Return the (x, y) coordinate for the center point of the cell that contains the specified text.  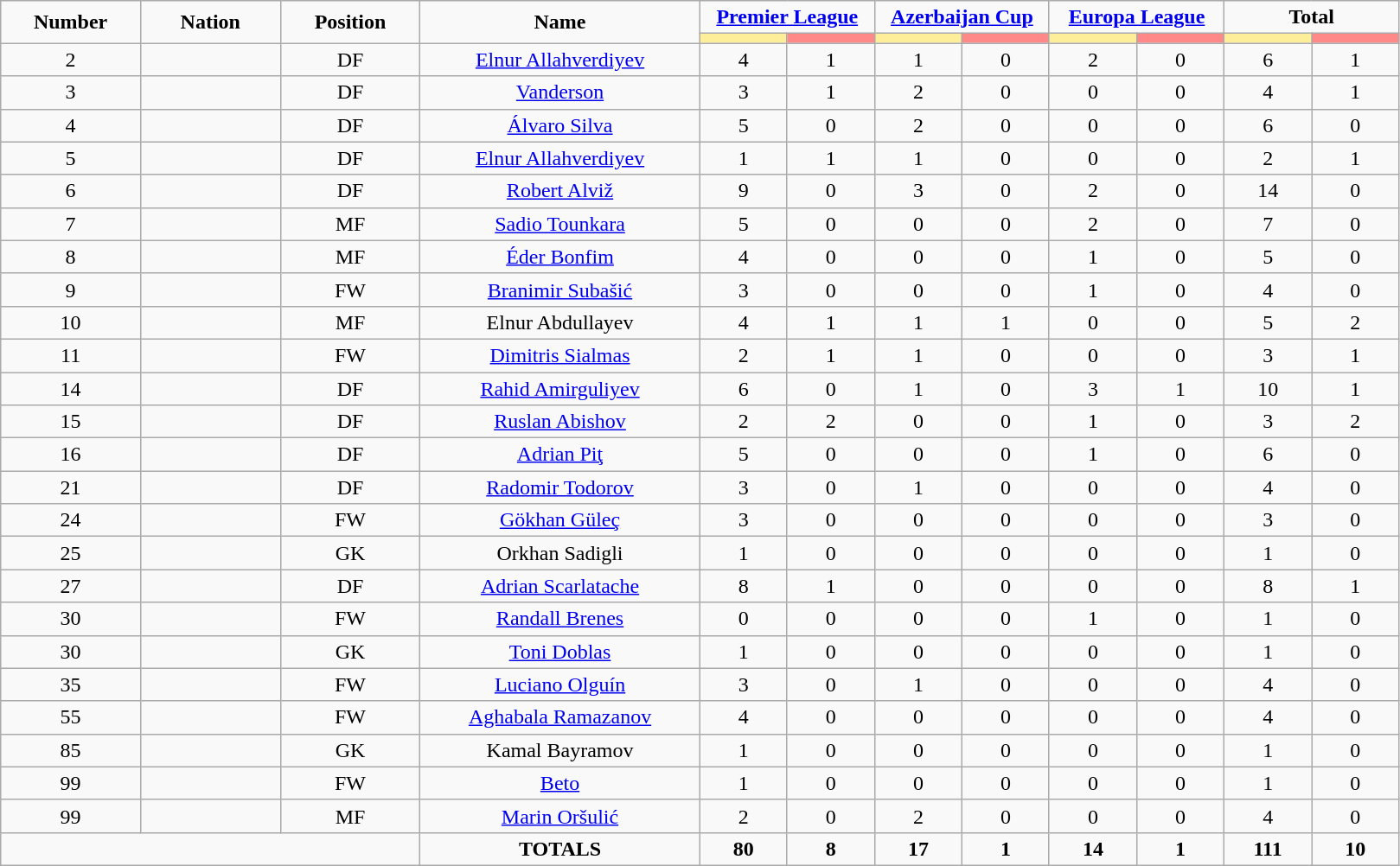
Sadio Tounkara (560, 224)
15 (71, 422)
Éder Bonfim (560, 257)
Randall Brenes (560, 619)
Álvaro Silva (560, 125)
Adrian Scarlatache (560, 586)
Rahid Amirguliyev (560, 388)
Gökhan Güleç (560, 520)
16 (71, 455)
Dimitris Sialmas (560, 355)
80 (744, 849)
Name (560, 22)
111 (1268, 849)
Position (350, 22)
Vanderson (560, 92)
Azerbaijan Cup (962, 17)
Adrian Piţ (560, 455)
Nation (210, 22)
Toni Doblas (560, 652)
Number (71, 22)
25 (71, 553)
Ruslan Abishov (560, 422)
Elnur Abdullayev (560, 322)
Europa League (1136, 17)
21 (71, 487)
TOTALS (560, 849)
11 (71, 355)
55 (71, 717)
Premier League (787, 17)
Orkhan Sadigli (560, 553)
Total (1312, 17)
24 (71, 520)
27 (71, 586)
Robert Alviž (560, 191)
35 (71, 685)
Luciano Olguín (560, 685)
Aghabala Ramazanov (560, 717)
Kamal Bayramov (560, 750)
Marin Oršulić (560, 816)
17 (918, 849)
Beto (560, 783)
Branimir Subašić (560, 290)
85 (71, 750)
Radomir Todorov (560, 487)
